Detect which cell encompasses the target text, then output its [x, y] center coordinate. 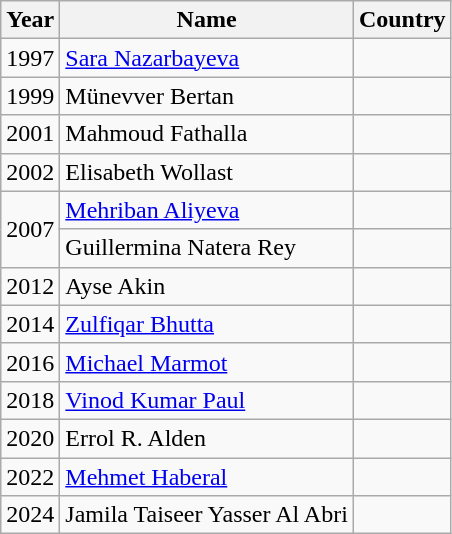
2020 [30, 438]
Mehriban Aliyeva [207, 210]
Sara Nazarbayeva [207, 58]
Errol R. Alden [207, 438]
2007 [30, 229]
Jamila Taiseer Yasser Al Abri [207, 515]
2018 [30, 400]
Mehmet Haberal [207, 477]
1999 [30, 96]
1997 [30, 58]
Guillermina Natera Rey [207, 248]
2001 [30, 134]
Vinod Kumar Paul [207, 400]
2002 [30, 172]
Ayse Akin [207, 286]
2016 [30, 362]
Mahmoud Fathalla [207, 134]
Country [402, 20]
Michael Marmot [207, 362]
2024 [30, 515]
Name [207, 20]
2014 [30, 324]
Münevver Bertan [207, 96]
Year [30, 20]
2022 [30, 477]
Elisabeth Wollast [207, 172]
2012 [30, 286]
Zulfiqar Bhutta [207, 324]
